For the text-containing cell, return its midpoint in [X, Y] coordinate format. 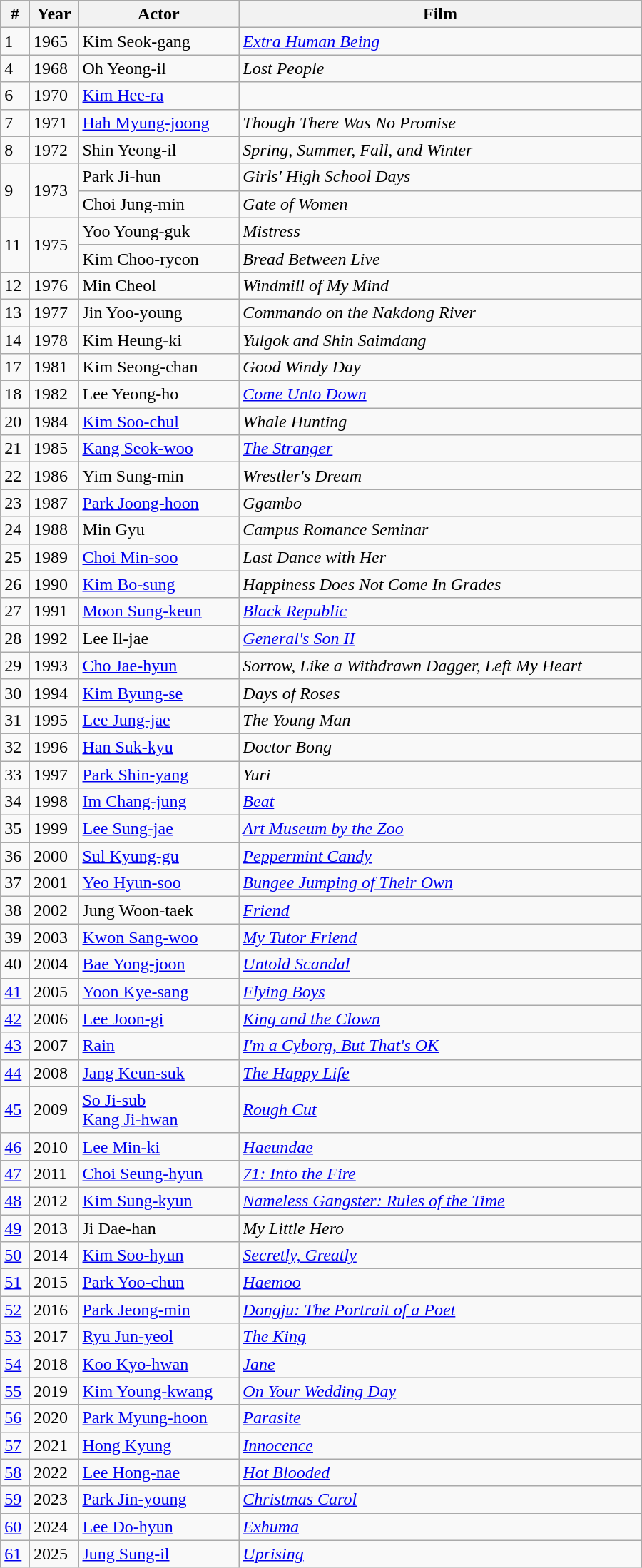
Rough Cut [440, 1110]
12 [16, 285]
1978 [54, 340]
Actor [158, 14]
34 [16, 802]
Lee Il-jae [158, 638]
2013 [54, 1228]
11 [16, 245]
Kang Seok-woo [158, 449]
28 [16, 638]
21 [16, 449]
33 [16, 774]
20 [16, 422]
Kim Bo-sung [158, 584]
17 [16, 367]
27 [16, 611]
Secretly, Greatly [440, 1256]
57 [16, 1445]
1971 [54, 123]
Kim Seong-chan [158, 367]
Spring, Summer, Fall, and Winter [440, 150]
6 [16, 96]
# [16, 14]
2014 [54, 1256]
Christmas Carol [440, 1500]
Hah Myung-joong [158, 123]
1976 [54, 285]
1985 [54, 449]
Friend [440, 910]
58 [16, 1472]
1986 [54, 476]
Campus Romance Seminar [440, 530]
1982 [54, 394]
Im Chang-jung [158, 802]
Mistress [440, 231]
Sorrow, Like a Withdrawn Dagger, Left My Heart [440, 666]
35 [16, 829]
King and the Clown [440, 1019]
2020 [54, 1418]
Park Jin-young [158, 1500]
30 [16, 693]
1994 [54, 693]
1991 [54, 611]
42 [16, 1019]
24 [16, 530]
Year [54, 14]
Though There Was No Promise [440, 123]
2005 [54, 992]
1987 [54, 503]
Lee Min-ki [158, 1146]
Exhuma [440, 1527]
Min Cheol [158, 285]
2018 [54, 1364]
Kim Byung-se [158, 693]
51 [16, 1283]
1999 [54, 829]
1973 [54, 190]
Last Dance with Her [440, 557]
Lee Yeong-ho [158, 394]
Jang Keun-suk [158, 1073]
50 [16, 1256]
Bungee Jumping of Their Own [440, 883]
2017 [54, 1337]
53 [16, 1337]
Kwon Sang-woo [158, 937]
8 [16, 150]
1988 [54, 530]
22 [16, 476]
Lee Jung-jae [158, 720]
Lee Do-hyun [158, 1527]
2001 [54, 883]
2025 [54, 1554]
Park Jeong-min [158, 1310]
49 [16, 1228]
25 [16, 557]
Kim Young-kwang [158, 1391]
2015 [54, 1283]
52 [16, 1310]
Kim Hee-ra [158, 96]
Choi Seung-hyun [158, 1174]
14 [16, 340]
1 [16, 41]
My Little Hero [440, 1228]
55 [16, 1391]
71: Into the Fire [440, 1174]
36 [16, 856]
Shin Yeong-il [158, 150]
Park Ji-hun [158, 177]
Park Myung-hoon [158, 1418]
Kim Choo-ryeon [158, 258]
26 [16, 584]
Park Joong-hoon [158, 503]
54 [16, 1364]
2016 [54, 1310]
Commando on the Nakdong River [440, 312]
4 [16, 68]
Come Unto Down [440, 394]
Gate of Women [440, 204]
Kim Soo-chul [158, 422]
29 [16, 666]
2012 [54, 1201]
13 [16, 312]
Peppermint Candy [440, 856]
Dongju: The Portrait of a Poet [440, 1310]
The Happy Life [440, 1073]
I'm a Cyborg, But That's OK [440, 1046]
48 [16, 1201]
Girls' High School Days [440, 177]
37 [16, 883]
Kim Soo-hyun [158, 1256]
1968 [54, 68]
9 [16, 190]
2024 [54, 1527]
Lee Sung-jae [158, 829]
Ryu Jun-yeol [158, 1337]
Innocence [440, 1445]
45 [16, 1110]
Good Windy Day [440, 367]
Yoo Young-guk [158, 231]
2010 [54, 1146]
Han Suk-kyu [158, 747]
2009 [54, 1110]
2008 [54, 1073]
Hong Kyung [158, 1445]
44 [16, 1073]
2003 [54, 937]
2007 [54, 1046]
41 [16, 992]
The Stranger [440, 449]
Bae Yong-joon [158, 964]
1992 [54, 638]
Flying Boys [440, 992]
Nameless Gangster: Rules of the Time [440, 1201]
Jin Yoo-young [158, 312]
1977 [54, 312]
1998 [54, 802]
46 [16, 1146]
The King [440, 1337]
Yeo Hyun-soo [158, 883]
Lost People [440, 68]
1984 [54, 422]
1972 [54, 150]
Untold Scandal [440, 964]
My Tutor Friend [440, 937]
39 [16, 937]
Whale Hunting [440, 422]
2011 [54, 1174]
Ji Dae-han [158, 1228]
Art Museum by the Zoo [440, 829]
Oh Yeong-il [158, 68]
1970 [54, 96]
On Your Wedding Day [440, 1391]
Uprising [440, 1554]
Choi Min-soo [158, 557]
1989 [54, 557]
38 [16, 910]
Yoon Kye-sang [158, 992]
The Young Man [440, 720]
2021 [54, 1445]
Windmill of My Mind [440, 285]
Yim Sung-min [158, 476]
23 [16, 503]
So Ji-subKang Ji-hwan [158, 1110]
Haeundae [440, 1146]
1997 [54, 774]
Bread Between Live [440, 258]
32 [16, 747]
Park Yoo-chun [158, 1283]
Wrestler's Dream [440, 476]
2023 [54, 1500]
Lee Joon-gi [158, 1019]
1965 [54, 41]
Kim Heung-ki [158, 340]
Doctor Bong [440, 747]
61 [16, 1554]
2004 [54, 964]
Min Gyu [158, 530]
General's Son II [440, 638]
Lee Hong-nae [158, 1472]
2006 [54, 1019]
56 [16, 1418]
1975 [54, 245]
Parasite [440, 1418]
Park Shin-yang [158, 774]
Ggambo [440, 503]
Days of Roses [440, 693]
Koo Kyo-hwan [158, 1364]
1981 [54, 367]
Beat [440, 802]
2002 [54, 910]
Black Republic [440, 611]
Choi Jung-min [158, 204]
2022 [54, 1472]
1993 [54, 666]
47 [16, 1174]
Happiness Does Not Come In Grades [440, 584]
Hot Blooded [440, 1472]
2019 [54, 1391]
Jung Woon-taek [158, 910]
Jane [440, 1364]
40 [16, 964]
Extra Human Being [440, 41]
Rain [158, 1046]
Yulgok and Shin Saimdang [440, 340]
60 [16, 1527]
Kim Seok-gang [158, 41]
1995 [54, 720]
1990 [54, 584]
59 [16, 1500]
Sul Kyung-gu [158, 856]
1996 [54, 747]
7 [16, 123]
Yuri [440, 774]
31 [16, 720]
18 [16, 394]
Moon Sung-keun [158, 611]
Film [440, 14]
43 [16, 1046]
Cho Jae-hyun [158, 666]
Haemoo [440, 1283]
2000 [54, 856]
Jung Sung-il [158, 1554]
Kim Sung-kyun [158, 1201]
